Pinpoint the cell where the given text exists, returning its [X, Y] midpoint coordinate. 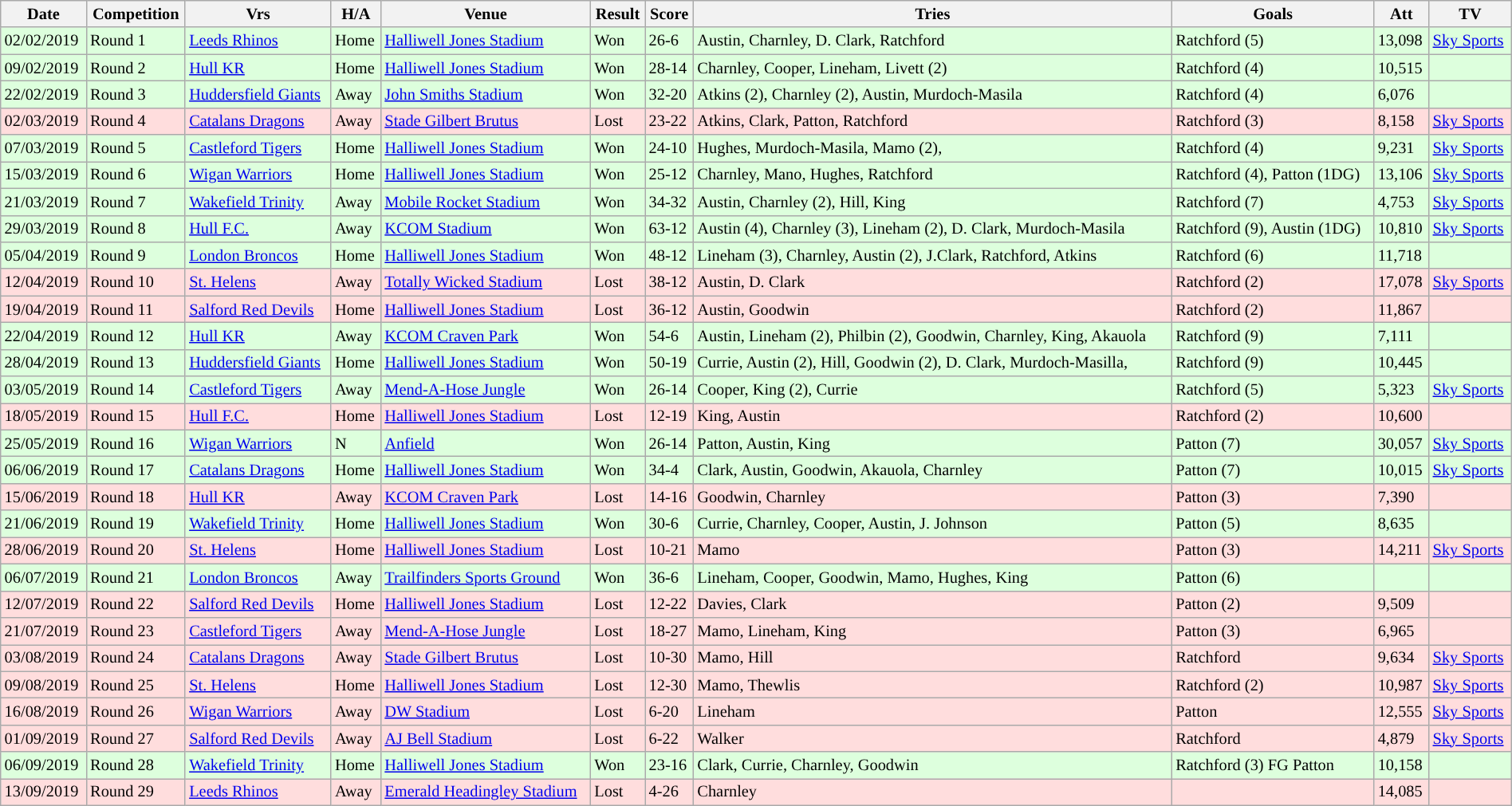
7,111 [1402, 336]
Venue [485, 14]
18/05/2019 [43, 416]
36-6 [670, 577]
Round 28 [136, 765]
Round 20 [136, 550]
Patton (6) [1273, 577]
14,085 [1402, 792]
8,635 [1402, 524]
22/04/2019 [43, 336]
Austin, D. Clark [932, 282]
Emerald Headingley Stadium [485, 792]
16/08/2019 [43, 711]
12-19 [670, 416]
Atkins, Clark, Patton, Ratchford [932, 121]
14-16 [670, 497]
Round 6 [136, 175]
Round 7 [136, 202]
Round 29 [136, 792]
Cooper, King (2), Currie [932, 390]
26-6 [670, 41]
6-20 [670, 711]
Mamo, Hill [932, 658]
25-12 [670, 175]
Round 27 [136, 738]
Ratchford (9), Austin (1DG) [1273, 229]
28-14 [670, 68]
13,106 [1402, 175]
Austin (4), Charnley (3), Lineham (2), D. Clark, Murdoch-Masila [932, 229]
Currie, Charnley, Cooper, Austin, J. Johnson [932, 524]
Round 10 [136, 282]
11,867 [1402, 309]
10,987 [1402, 685]
28/06/2019 [43, 550]
Atkins (2), Charnley (2), Austin, Murdoch-Masila [932, 94]
Round 18 [136, 497]
Anfield [485, 443]
Round 3 [136, 94]
9,634 [1402, 658]
TV [1471, 14]
Davies, Clark [932, 604]
30,057 [1402, 443]
06/09/2019 [43, 765]
06/07/2019 [43, 577]
Result [617, 14]
Charnley, Mano, Hughes, Ratchford [932, 175]
Patton (2) [1273, 604]
Round 13 [136, 363]
Round 26 [136, 711]
14,211 [1402, 550]
4,879 [1402, 738]
Round 21 [136, 577]
05/04/2019 [43, 255]
10-30 [670, 658]
12,555 [1402, 711]
9,231 [1402, 148]
Patton, Austin, King [932, 443]
02/02/2019 [43, 41]
29/03/2019 [43, 229]
Hughes, Murdoch-Masila, Mamo (2), [932, 148]
25/05/2019 [43, 443]
19/04/2019 [43, 309]
Mamo, Lineham, King [932, 631]
DW Stadium [485, 711]
4-26 [670, 792]
Patton (5) [1273, 524]
Goals [1273, 14]
Round 5 [136, 148]
36-12 [670, 309]
H/A [356, 14]
13,098 [1402, 41]
Mamo [932, 550]
Charnley, Cooper, Lineham, Livett (2) [932, 68]
09/08/2019 [43, 685]
Mamo, Thewlis [932, 685]
Austin, Goodwin [932, 309]
5,323 [1402, 390]
6,965 [1402, 631]
Totally Wicked Stadium [485, 282]
32-20 [670, 94]
Round 23 [136, 631]
63-12 [670, 229]
Walker [932, 738]
Lineham (3), Charnley, Austin (2), J.Clark, Ratchford, Atkins [932, 255]
18-27 [670, 631]
N [356, 443]
03/05/2019 [43, 390]
15/06/2019 [43, 497]
Round 2 [136, 68]
Mobile Rocket Stadium [485, 202]
21/07/2019 [43, 631]
John Smiths Stadium [485, 94]
Att [1402, 14]
22/02/2019 [43, 94]
8,158 [1402, 121]
10,445 [1402, 363]
10,515 [1402, 68]
Ratchford (4), Patton (1DG) [1273, 175]
4,753 [1402, 202]
Round 8 [136, 229]
Tries [932, 14]
23-22 [670, 121]
15/03/2019 [43, 175]
34-32 [670, 202]
Austin, Charnley, D. Clark, Ratchford [932, 41]
Round 17 [136, 470]
Ratchford (7) [1273, 202]
Ratchford (3) FG Patton [1273, 765]
Round 15 [136, 416]
Clark, Currie, Charnley, Goodwin [932, 765]
Round 4 [136, 121]
Score [670, 14]
6-22 [670, 738]
AJ Bell Stadium [485, 738]
Trailfinders Sports Ground [485, 577]
Round 24 [136, 658]
Lineham, Cooper, Goodwin, Mamo, Hughes, King [932, 577]
Round 19 [136, 524]
Round 11 [136, 309]
21/06/2019 [43, 524]
6,076 [1402, 94]
King, Austin [932, 416]
48-12 [670, 255]
Round 16 [136, 443]
24-10 [670, 148]
Round 25 [136, 685]
12-30 [670, 685]
Round 14 [136, 390]
17,078 [1402, 282]
Round 12 [136, 336]
10,810 [1402, 229]
Lineham [932, 711]
12/04/2019 [43, 282]
02/03/2019 [43, 121]
Ratchford (3) [1273, 121]
10,600 [1402, 416]
Competition [136, 14]
11,718 [1402, 255]
Round 1 [136, 41]
23-16 [670, 765]
13/09/2019 [43, 792]
38-12 [670, 282]
Currie, Austin (2), Hill, Goodwin (2), D. Clark, Murdoch-Masilla, [932, 363]
Charnley [932, 792]
10-21 [670, 550]
12-22 [670, 604]
12/07/2019 [43, 604]
09/02/2019 [43, 68]
Goodwin, Charnley [932, 497]
50-19 [670, 363]
9,509 [1402, 604]
21/03/2019 [43, 202]
Date [43, 14]
Austin, Lineham (2), Philbin (2), Goodwin, Charnley, King, Akauola [932, 336]
28/04/2019 [43, 363]
Austin, Charnley (2), Hill, King [932, 202]
Vrs [258, 14]
06/06/2019 [43, 470]
54-6 [670, 336]
Patton [1273, 711]
10,015 [1402, 470]
KCOM Stadium [485, 229]
34-4 [670, 470]
Clark, Austin, Goodwin, Akauola, Charnley [932, 470]
Ratchford (6) [1273, 255]
01/09/2019 [43, 738]
03/08/2019 [43, 658]
Round 22 [136, 604]
7,390 [1402, 497]
Round 9 [136, 255]
10,158 [1402, 765]
07/03/2019 [43, 148]
30-6 [670, 524]
